Output the [X, Y] coordinate of the center of the cell containing the given text.  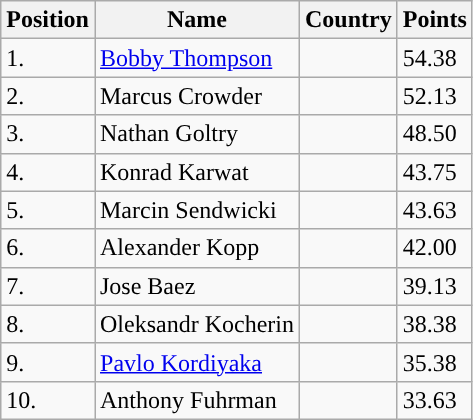
52.13 [434, 96]
9. [48, 362]
43.63 [434, 210]
6. [48, 248]
Name [196, 20]
35.38 [434, 362]
38.38 [434, 324]
Alexander Kopp [196, 248]
5. [48, 210]
33.63 [434, 400]
42.00 [434, 248]
43.75 [434, 172]
Anthony Fuhrman [196, 400]
Marcus Crowder [196, 96]
39.13 [434, 286]
3. [48, 134]
Konrad Karwat [196, 172]
Marcin Sendwicki [196, 210]
Nathan Goltry [196, 134]
Country [349, 20]
48.50 [434, 134]
Position [48, 20]
Points [434, 20]
10. [48, 400]
Oleksandr Kocherin [196, 324]
Bobby Thompson [196, 58]
4. [48, 172]
2. [48, 96]
Pavlo Kordiyaka [196, 362]
Jose Baez [196, 286]
7. [48, 286]
1. [48, 58]
54.38 [434, 58]
8. [48, 324]
